From the cell containing the given text, extract its center point as [x, y] coordinate. 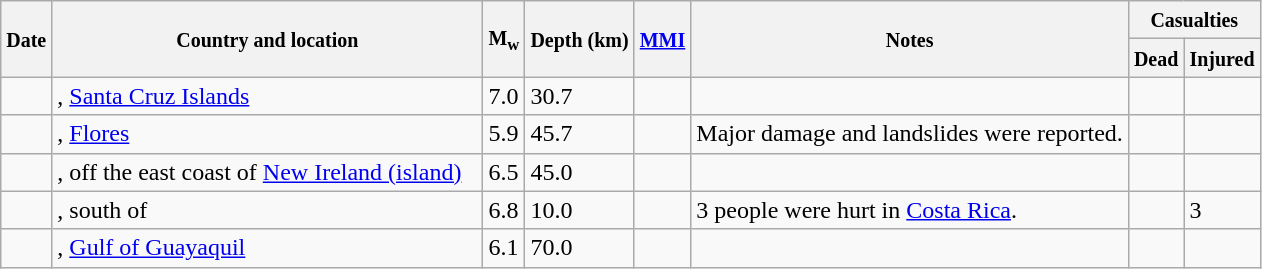
, Flores [268, 134]
MMI [662, 39]
Depth (km) [580, 39]
45.0 [580, 172]
, Gulf of Guayaquil [268, 248]
6.8 [504, 210]
3 people were hurt in Costa Rica. [910, 210]
Country and location [268, 39]
Date [26, 39]
, south of [268, 210]
Major damage and landslides were reported. [910, 134]
Dead [1156, 58]
6.1 [504, 248]
, Santa Cruz Islands [268, 96]
Casualties [1194, 20]
70.0 [580, 248]
6.5 [504, 172]
30.7 [580, 96]
, off the east coast of New Ireland (island) [268, 172]
45.7 [580, 134]
Injured [1222, 58]
7.0 [504, 96]
5.9 [504, 134]
Mw [504, 39]
10.0 [580, 210]
3 [1222, 210]
Notes [910, 39]
